Return the (X, Y) coordinate for the center point of the cell that contains the specified text.  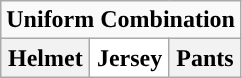
Pants (204, 58)
Jersey (130, 58)
Uniform Combination (121, 20)
Helmet (46, 58)
